Pinpoint the cell where the given text exists, returning its [x, y] midpoint coordinate. 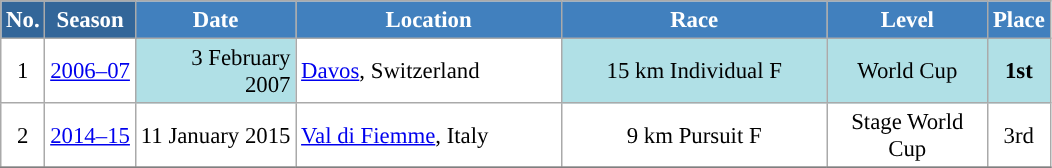
No. [23, 20]
2 [23, 136]
2014–15 [90, 136]
Race [694, 20]
Location [429, 20]
Place [1019, 20]
Season [90, 20]
Davos, Switzerland [429, 72]
3 February 2007 [216, 72]
11 January 2015 [216, 136]
Stage World Cup [908, 136]
1st [1019, 72]
Val di Fiemme, Italy [429, 136]
World Cup [908, 72]
Date [216, 20]
15 km Individual F [694, 72]
1 [23, 72]
3rd [1019, 136]
Level [908, 20]
2006–07 [90, 72]
9 km Pursuit F [694, 136]
